Return [X, Y] of the center of cell containing provided text 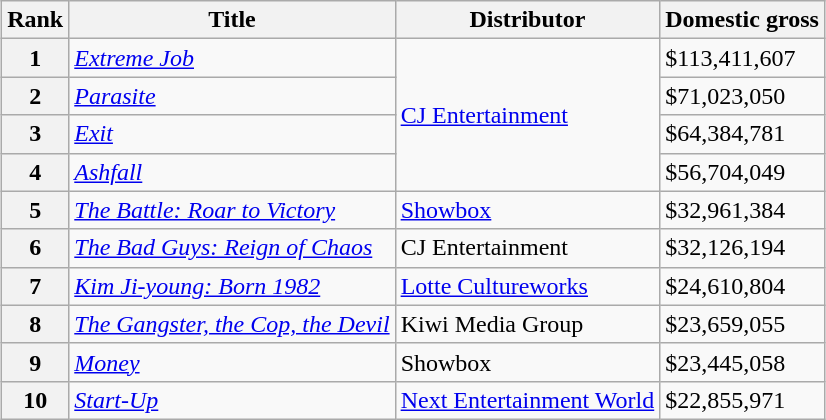
$23,659,055 [742, 324]
Rank [36, 20]
$32,126,194 [742, 248]
$23,445,058 [742, 362]
9 [36, 362]
The Battle: Roar to Victory [232, 210]
5 [36, 210]
4 [36, 172]
Extreme Job [232, 58]
6 [36, 248]
10 [36, 400]
Lotte Cultureworks [528, 286]
$64,384,781 [742, 134]
7 [36, 286]
$56,704,049 [742, 172]
Start-Up [232, 400]
$32,961,384 [742, 210]
The Gangster, the Cop, the Devil [232, 324]
Next Entertainment World [528, 400]
1 [36, 58]
Parasite [232, 96]
Money [232, 362]
$22,855,971 [742, 400]
2 [36, 96]
Exit [232, 134]
8 [36, 324]
Domestic gross [742, 20]
Kim Ji-young: Born 1982 [232, 286]
Distributor [528, 20]
Ashfall [232, 172]
$71,023,050 [742, 96]
The Bad Guys: Reign of Chaos [232, 248]
$113,411,607 [742, 58]
Kiwi Media Group [528, 324]
$24,610,804 [742, 286]
3 [36, 134]
Title [232, 20]
